Output the [x, y] coordinate of the center of the cell containing the given text.  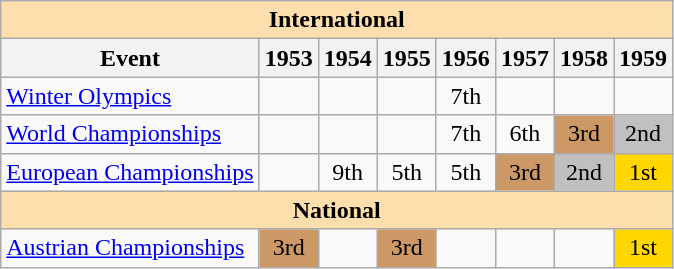
6th [524, 134]
1955 [406, 58]
1954 [348, 58]
World Championships [130, 134]
Event [130, 58]
1959 [644, 58]
Winter Olympics [130, 96]
International [337, 20]
1957 [524, 58]
9th [348, 172]
Austrian Championships [130, 248]
1953 [288, 58]
European Championships [130, 172]
1958 [584, 58]
National [337, 210]
1956 [466, 58]
